Scan for the cell matching the given text and deliver its (x, y) coordinate at center. 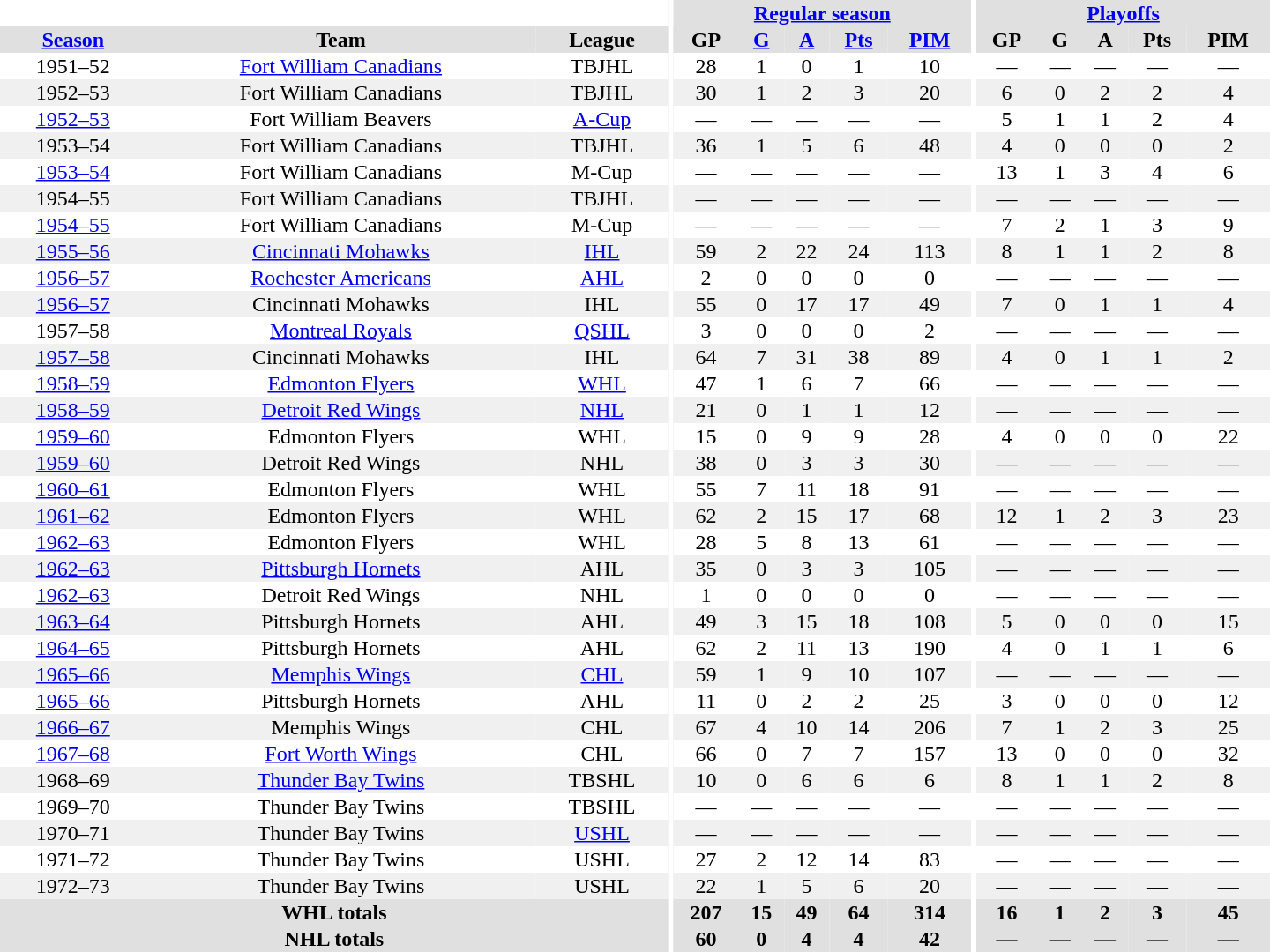
1966–67 (73, 727)
206 (930, 727)
Regular season (822, 13)
36 (706, 145)
105 (930, 569)
1960–61 (73, 489)
1972–73 (73, 886)
Playoffs (1124, 13)
1964–65 (73, 648)
1968–69 (73, 780)
Montreal Royals (341, 331)
113 (930, 251)
NHL totals (334, 939)
24 (859, 251)
47 (706, 383)
27 (706, 859)
207 (706, 912)
60 (706, 939)
91 (930, 489)
23 (1228, 516)
1951–52 (73, 66)
48 (930, 145)
QSHL (601, 331)
1955–56 (73, 251)
35 (706, 569)
89 (930, 357)
Fort William Beavers (341, 119)
108 (930, 621)
157 (930, 754)
1969–70 (73, 807)
1970–71 (73, 833)
Fort Worth Wings (341, 754)
45 (1228, 912)
1963–64 (73, 621)
31 (806, 357)
61 (930, 542)
314 (930, 912)
A-Cup (601, 119)
1967–68 (73, 754)
32 (1228, 754)
Season (73, 40)
107 (930, 674)
1971–72 (73, 859)
WHL totals (334, 912)
League (601, 40)
16 (1007, 912)
67 (706, 727)
83 (930, 859)
Rochester Americans (341, 278)
21 (706, 410)
42 (930, 939)
190 (930, 648)
Team (341, 40)
1961–62 (73, 516)
68 (930, 516)
